Determine the (X, Y) coordinate at the center of the cell enclosing the given text.  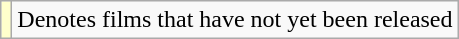
Denotes films that have not yet been released (235, 20)
